Detect which cell encompasses the target text, then output its (x, y) center coordinate. 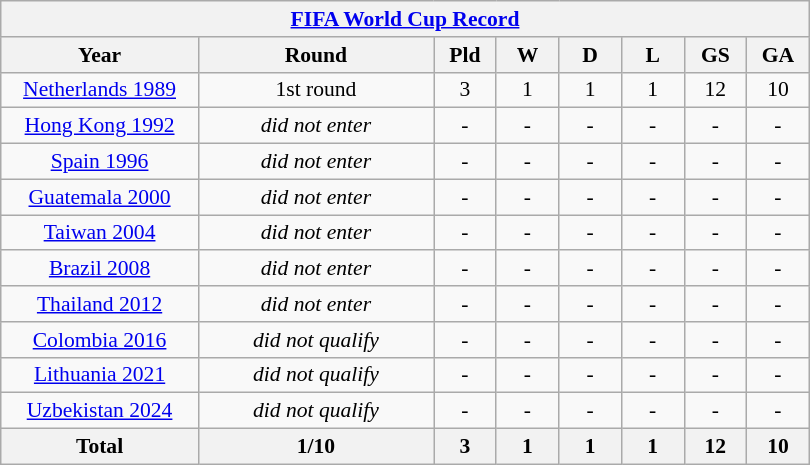
W (528, 55)
Year (100, 55)
L (652, 55)
Hong Kong 1992 (100, 126)
Brazil 2008 (100, 269)
Thailand 2012 (100, 304)
Spain 1996 (100, 162)
GA (778, 55)
D (590, 55)
Netherlands 1989 (100, 90)
Guatemala 2000 (100, 197)
1st round (316, 90)
1/10 (316, 447)
Pld (466, 55)
GS (716, 55)
FIFA World Cup Record (405, 19)
Taiwan 2004 (100, 233)
Uzbekistan 2024 (100, 411)
Total (100, 447)
Lithuania 2021 (100, 375)
Colombia 2016 (100, 340)
Round (316, 55)
